Return the (x, y) coordinate for the center point of the cell that contains the specified text.  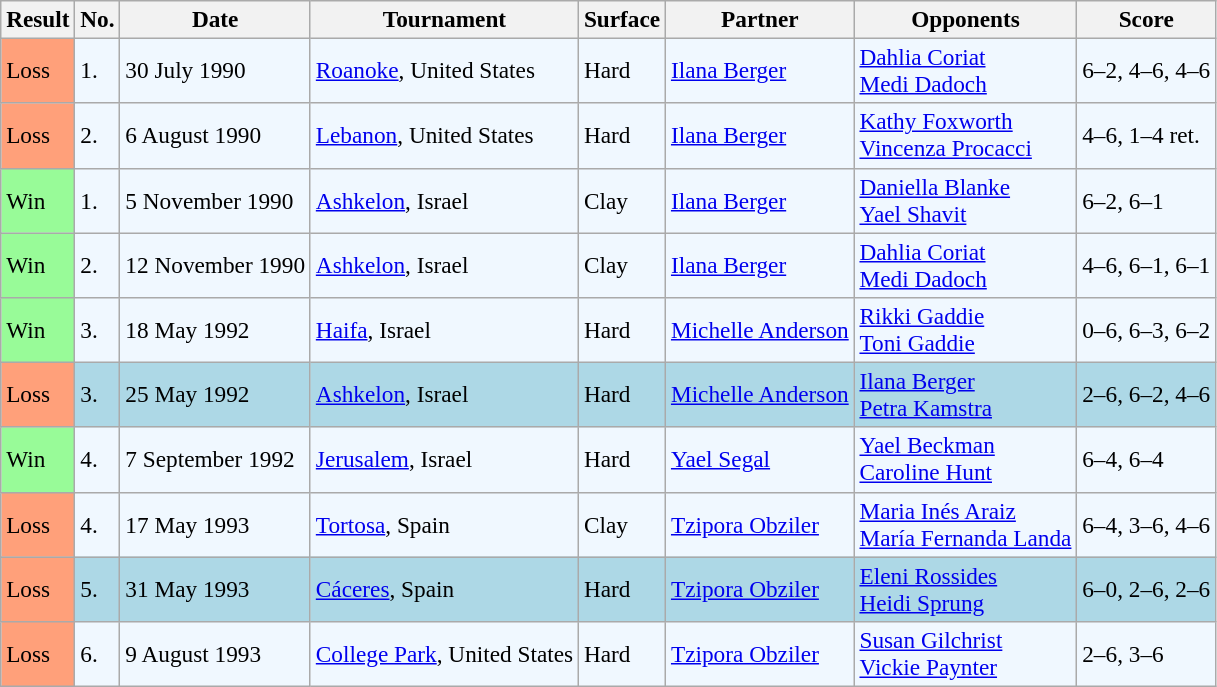
6. (98, 654)
12 November 1990 (215, 264)
Tournament (444, 19)
Ilana Berger Petra Kamstra (966, 394)
6–0, 2–6, 2–6 (1146, 588)
0–6, 6–3, 6–2 (1146, 330)
Eleni Rossides Heidi Sprung (966, 588)
Cáceres, Spain (444, 588)
7 September 1992 (215, 460)
Daniella Blanke Yael Shavit (966, 200)
Opponents (966, 19)
No. (98, 19)
Date (215, 19)
Result (38, 19)
2–6, 3–6 (1146, 654)
Jerusalem, Israel (444, 460)
Maria Inés Araiz María Fernanda Landa (966, 524)
18 May 1992 (215, 330)
Haifa, Israel (444, 330)
9 August 1993 (215, 654)
2–6, 6–2, 4–6 (1146, 394)
6–4, 6–4 (1146, 460)
Roanoke, United States (444, 70)
Lebanon, United States (444, 136)
5 November 1990 (215, 200)
Yael Segal (760, 460)
College Park, United States (444, 654)
6–2, 6–1 (1146, 200)
6–4, 3–6, 4–6 (1146, 524)
17 May 1993 (215, 524)
Rikki Gaddie Toni Gaddie (966, 330)
31 May 1993 (215, 588)
Kathy Foxworth Vincenza Procacci (966, 136)
4–6, 1–4 ret. (1146, 136)
Score (1146, 19)
30 July 1990 (215, 70)
5. (98, 588)
Partner (760, 19)
4–6, 6–1, 6–1 (1146, 264)
6 August 1990 (215, 136)
6–2, 4–6, 4–6 (1146, 70)
Yael Beckman Caroline Hunt (966, 460)
25 May 1992 (215, 394)
Tortosa, Spain (444, 524)
Surface (622, 19)
Susan Gilchrist Vickie Paynter (966, 654)
